For the text-containing cell, return its midpoint in [x, y] coordinate format. 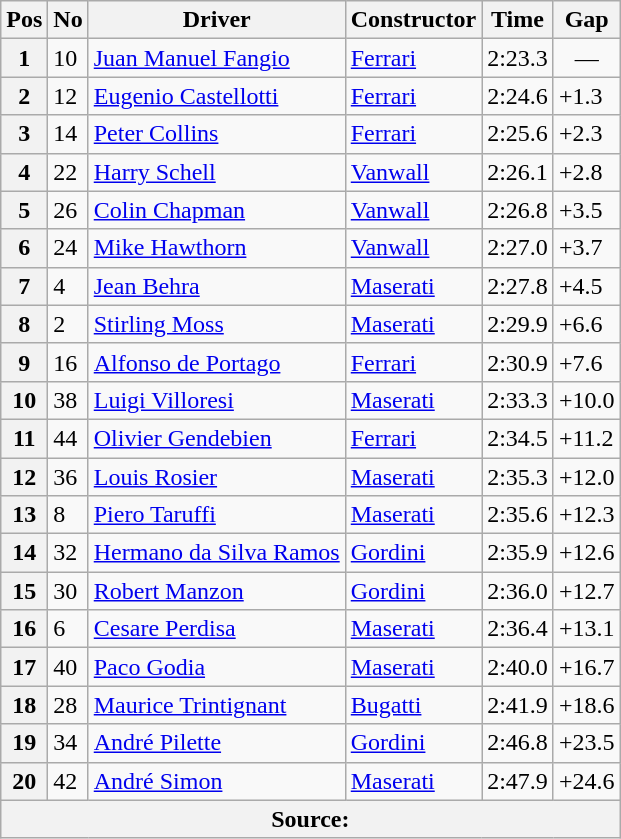
38 [68, 400]
Colin Chapman [216, 210]
Robert Manzon [216, 591]
24 [68, 248]
32 [68, 553]
+24.6 [586, 781]
26 [68, 210]
2:47.9 [518, 781]
Stirling Moss [216, 324]
+12.6 [586, 553]
36 [68, 477]
+3.5 [586, 210]
+2.3 [586, 134]
19 [24, 743]
18 [24, 705]
2:34.5 [518, 438]
Bugatti [413, 705]
13 [24, 515]
Luigi Villoresi [216, 400]
2:36.0 [518, 591]
2:41.9 [518, 705]
2:35.9 [518, 553]
Hermano da Silva Ramos [216, 553]
Pos [24, 20]
2:36.4 [518, 629]
Constructor [413, 20]
Mike Hawthorn [216, 248]
+4.5 [586, 286]
Olivier Gendebien [216, 438]
André Simon [216, 781]
42 [68, 781]
+12.7 [586, 591]
+18.6 [586, 705]
2:33.3 [518, 400]
3 [24, 134]
Eugenio Castellotti [216, 96]
11 [24, 438]
22 [68, 172]
+3.7 [586, 248]
34 [68, 743]
+7.6 [586, 362]
17 [24, 667]
2:35.3 [518, 477]
Gap [586, 20]
Alfonso de Portago [216, 362]
15 [24, 591]
40 [68, 667]
Source: [310, 819]
2:26.1 [518, 172]
2:40.0 [518, 667]
+16.7 [586, 667]
+12.3 [586, 515]
Cesare Perdisa [216, 629]
+11.2 [586, 438]
+13.1 [586, 629]
2:24.6 [518, 96]
Peter Collins [216, 134]
— [586, 58]
44 [68, 438]
1 [24, 58]
2:27.8 [518, 286]
2:26.8 [518, 210]
André Pilette [216, 743]
Louis Rosier [216, 477]
Juan Manuel Fangio [216, 58]
Maurice Trintignant [216, 705]
No [68, 20]
+2.8 [586, 172]
Harry Schell [216, 172]
Time [518, 20]
Driver [216, 20]
+10.0 [586, 400]
+6.6 [586, 324]
+12.0 [586, 477]
9 [24, 362]
20 [24, 781]
2:30.9 [518, 362]
2:23.3 [518, 58]
Piero Taruffi [216, 515]
5 [24, 210]
+23.5 [586, 743]
7 [24, 286]
28 [68, 705]
30 [68, 591]
2:46.8 [518, 743]
Jean Behra [216, 286]
2:27.0 [518, 248]
+1.3 [586, 96]
Paco Godia [216, 667]
2:25.6 [518, 134]
2:35.6 [518, 515]
2:29.9 [518, 324]
